Return the (X, Y) coordinate for the center point of the cell that contains the specified text.  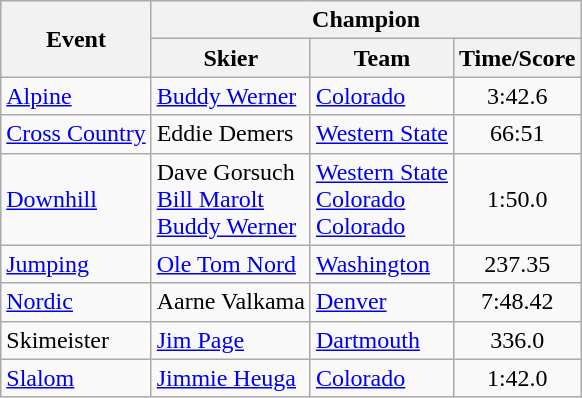
Eddie Demers (230, 134)
Cross Country (76, 134)
Washington (382, 264)
Champion (366, 20)
Jim Page (230, 340)
Denver (382, 302)
66:51 (517, 134)
Time/Score (517, 58)
3:42.6 (517, 96)
Nordic (76, 302)
Alpine (76, 96)
Aarne Valkama (230, 302)
Dave GorsuchBill MaroltBuddy Werner (230, 199)
Slalom (76, 378)
7:48.42 (517, 302)
Skier (230, 58)
Skimeister (76, 340)
Jumping (76, 264)
237.35 (517, 264)
Buddy Werner (230, 96)
1:50.0 (517, 199)
336.0 (517, 340)
Dartmouth (382, 340)
Downhill (76, 199)
Ole Tom Nord (230, 264)
Jimmie Heuga (230, 378)
Western State (382, 134)
Event (76, 39)
Team (382, 58)
1:42.0 (517, 378)
Western StateColoradoColorado (382, 199)
